Identify which cell holds the provided text, then report its [X, Y] central coordinate. 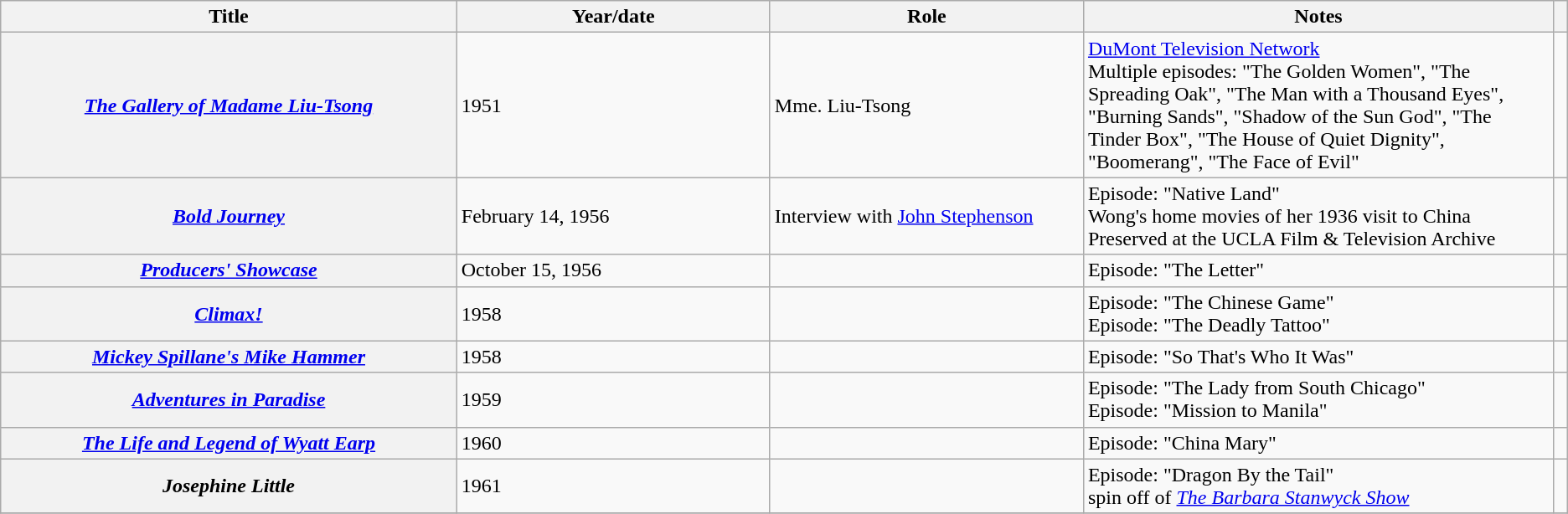
Notes [1318, 17]
Climax! [229, 313]
Episode: "China Mary" [1318, 443]
Episode: "The Lady from South Chicago"Episode: "Mission to Manila" [1318, 400]
1960 [613, 443]
Adventures in Paradise [229, 400]
Mickey Spillane's Mike Hammer [229, 357]
Producers' Showcase [229, 270]
1951 [613, 105]
October 15, 1956 [613, 270]
Episode: "The Chinese Game" Episode: "The Deadly Tattoo" [1318, 313]
The Life and Legend of Wyatt Earp [229, 443]
Interview with John Stephenson [926, 216]
Episode: "So That's Who It Was" [1318, 357]
Year/date [613, 17]
Episode: "Dragon By the Tail" spin off of The Barbara Stanwyck Show [1318, 486]
1959 [613, 400]
Title [229, 17]
The Gallery of Madame Liu-Tsong [229, 105]
Mme. Liu-Tsong [926, 105]
Episode: "The Letter" [1318, 270]
Josephine Little [229, 486]
1961 [613, 486]
Episode: "Native Land"Wong's home movies of her 1936 visit to ChinaPreserved at the UCLA Film & Television Archive [1318, 216]
Bold Journey [229, 216]
Role [926, 17]
February 14, 1956 [613, 216]
